Provide the (x, y) coordinate of the cell's center where the given text is located.  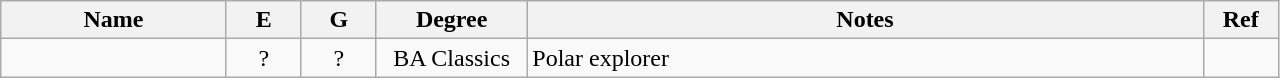
E (264, 20)
Degree (451, 20)
Polar explorer (865, 58)
Ref (1240, 20)
BA Classics (451, 58)
Notes (865, 20)
Name (114, 20)
G (338, 20)
